Pinpoint the cell where the given text exists, returning its (x, y) midpoint coordinate. 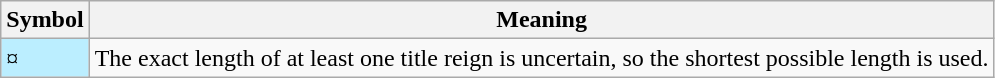
Meaning (542, 20)
Symbol (45, 20)
¤ (45, 58)
The exact length of at least one title reign is uncertain, so the shortest possible length is used. (542, 58)
